Provide the [X, Y] coordinate of the cell's center where the given text is located.  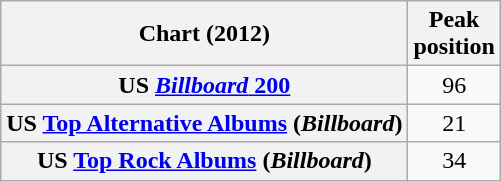
US Top Alternative Albums (Billboard) [204, 123]
US Billboard 200 [204, 85]
Peak position [454, 34]
96 [454, 85]
US Top Rock Albums (Billboard) [204, 161]
34 [454, 161]
Chart (2012) [204, 34]
21 [454, 123]
